Extract the [X, Y] coordinate from the center of the cell holding the provided text.  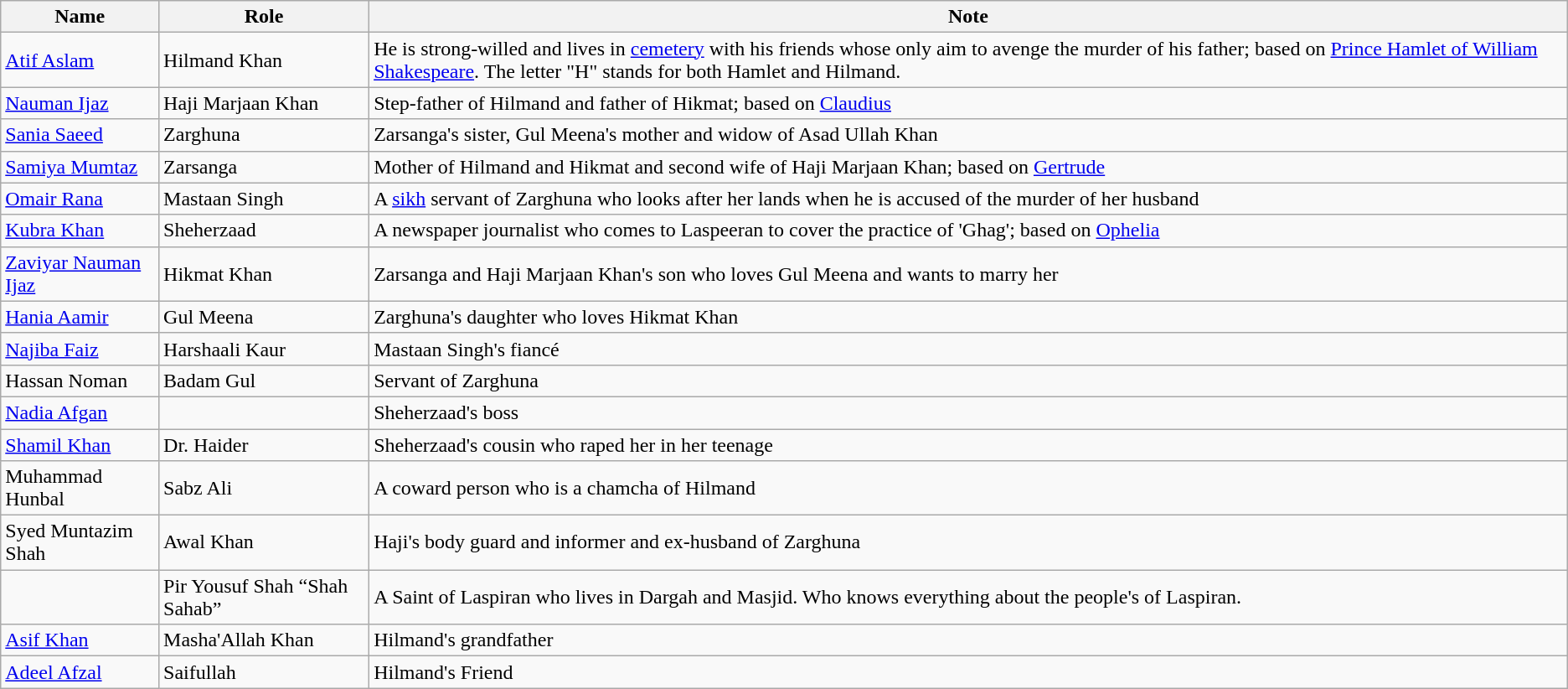
Dr. Haider [265, 445]
Shamil Khan [80, 445]
Zarsanga [265, 167]
Muhammad Hunbal [80, 488]
Zarsanga's sister, Gul Meena's mother and widow of Asad Ullah Khan [968, 135]
Harshaali Kaur [265, 349]
Najiba Faiz [80, 349]
Awal Khan [265, 543]
Zaviyar Nauman Ijaz [80, 273]
Samiya Mumtaz [80, 167]
Hilmand's grandfather [968, 640]
Asif Khan [80, 640]
A sikh servant of Zarghuna who looks after her lands when he is accused of the murder of her husband [968, 199]
Sheherzaad [265, 231]
Note [968, 17]
Masha'Allah Khan [265, 640]
Servant of Zarghuna [968, 381]
Mother of Hilmand and Hikmat and second wife of Haji Marjaan Khan; based on Gertrude [968, 167]
A Saint of Laspiran who lives in Dargah and Masjid. Who knows everything about the people's of Laspiran. [968, 597]
Atif Aslam [80, 60]
Gul Meena [265, 317]
Step-father of Hilmand and father of Hikmat; based on Claudius [968, 103]
Mastaan Singh's fiancé [968, 349]
Omair Rana [80, 199]
Hassan Noman [80, 381]
Badam Gul [265, 381]
Saifullah [265, 672]
Role [265, 17]
Hania Aamir [80, 317]
Adeel Afzal [80, 672]
A coward person who is a chamcha of Hilmand [968, 488]
Syed Muntazim Shah [80, 543]
Pir Yousuf Shah “Shah Sahab” [265, 597]
Zarghuna's daughter who loves Hikmat Khan [968, 317]
Sabz Ali [265, 488]
Zarsanga and Haji Marjaan Khan's son who loves Gul Meena and wants to marry her [968, 273]
A newspaper journalist who comes to Laspeeran to cover the practice of 'Ghag'; based on Ophelia [968, 231]
Sheherzaad's cousin who raped her in her teenage [968, 445]
Zarghuna [265, 135]
Sheherzaad's boss [968, 412]
Nadia Afgan [80, 412]
Hilmand's Friend [968, 672]
Haji's body guard and informer and ex-husband of Zarghuna [968, 543]
Name [80, 17]
Haji Marjaan Khan [265, 103]
Hilmand Khan [265, 60]
Kubra Khan [80, 231]
Nauman Ijaz [80, 103]
Hikmat Khan [265, 273]
Mastaan Singh [265, 199]
Sania Saeed [80, 135]
